From the cell containing the given text, extract its center point as (X, Y) coordinate. 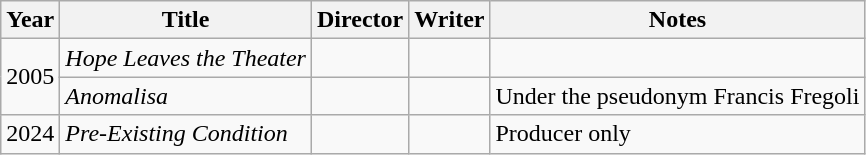
Year (30, 20)
Director (360, 20)
Producer only (678, 134)
Hope Leaves the Theater (186, 58)
Notes (678, 20)
2024 (30, 134)
Title (186, 20)
Under the pseudonym Francis Fregoli (678, 96)
Writer (450, 20)
2005 (30, 77)
Pre-Existing Condition (186, 134)
Anomalisa (186, 96)
